Locate the cell with the specified text and output its (X, Y) center coordinate. 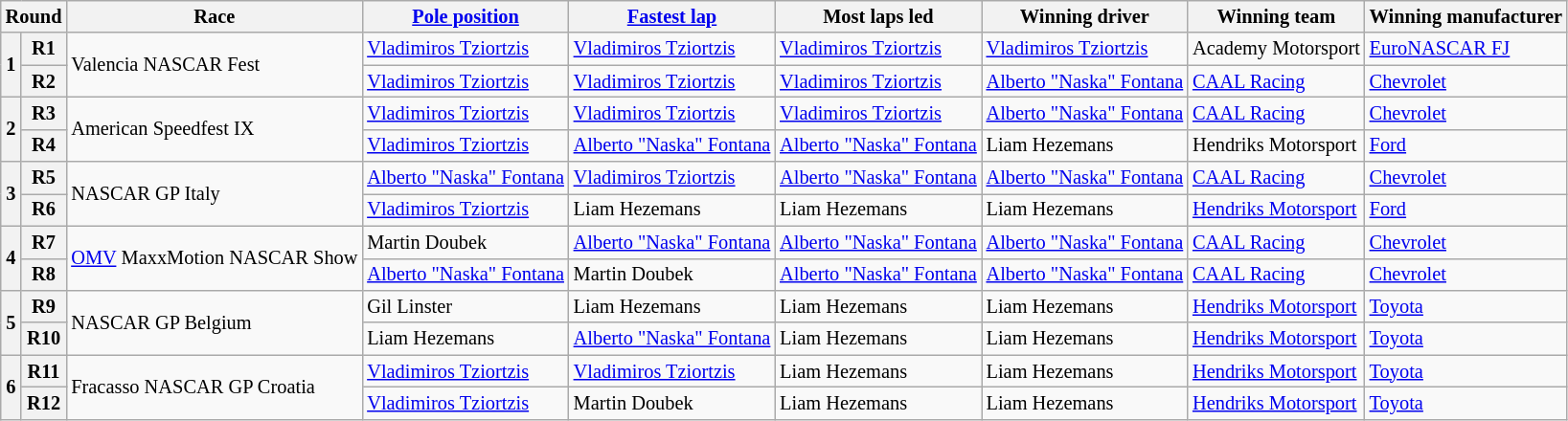
NASCAR GP Belgium (215, 321)
2 (11, 128)
Fastest lap (672, 16)
1 (11, 65)
American Speedfest IX (215, 128)
4 (11, 258)
EuroNASCAR FJ (1466, 49)
Race (215, 16)
R11 (44, 371)
Gil Linster (466, 306)
R10 (44, 339)
R6 (44, 210)
3 (11, 193)
Valencia NASCAR Fest (215, 65)
Winning driver (1084, 16)
R2 (44, 81)
R9 (44, 306)
Fracasso NASCAR GP Croatia (215, 387)
R1 (44, 49)
Winning team (1276, 16)
NASCAR GP Italy (215, 193)
R7 (44, 242)
OMV MaxxMotion NASCAR Show (215, 258)
R3 (44, 113)
Winning manufacturer (1466, 16)
R8 (44, 275)
5 (11, 321)
Round (34, 16)
Academy Motorsport (1276, 49)
R5 (44, 178)
R12 (44, 403)
R4 (44, 145)
Most laps led (877, 16)
Pole position (466, 16)
6 (11, 387)
